Locate the cell with the specified text and output its (X, Y) center coordinate. 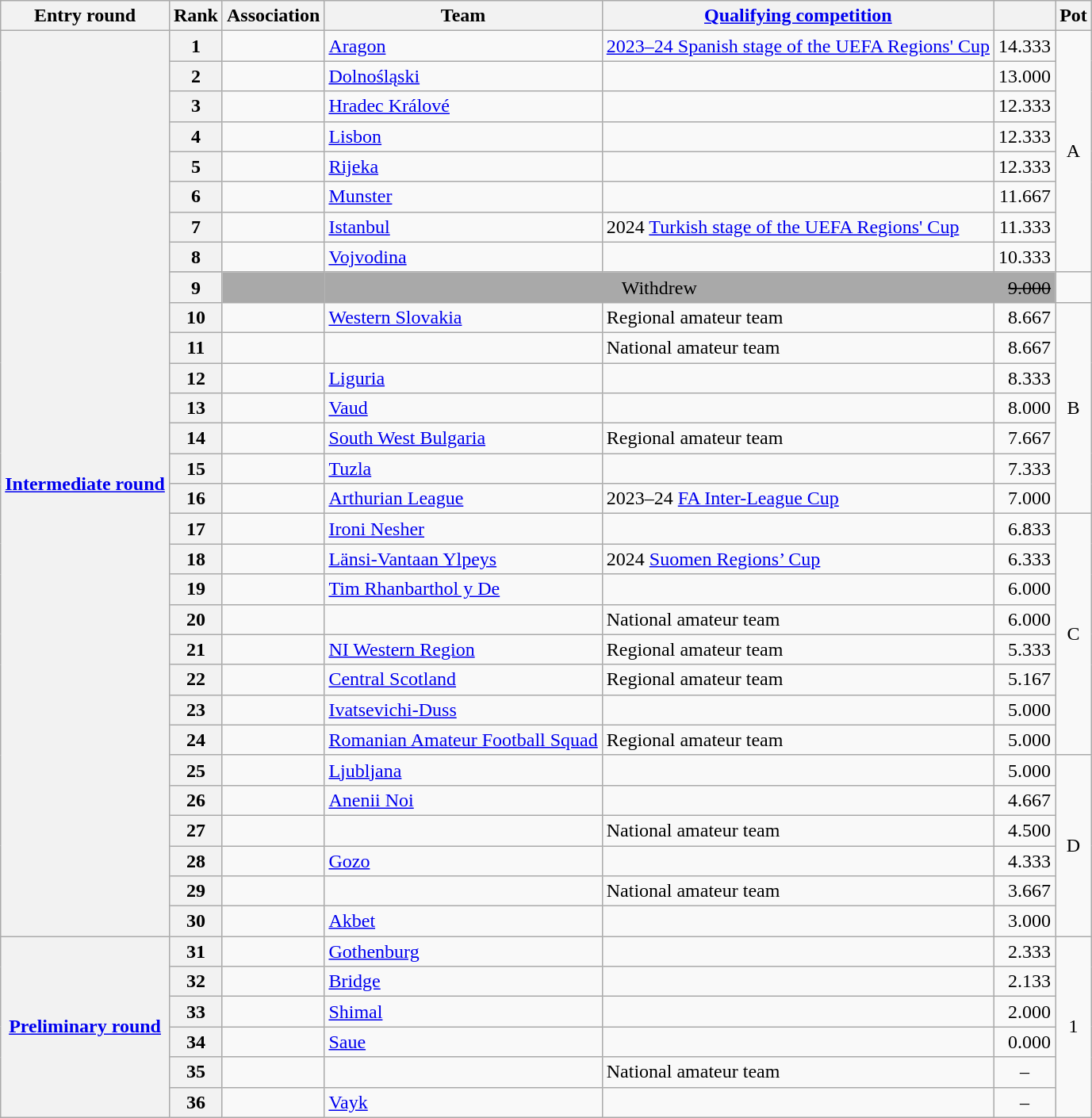
Intermediate round (86, 484)
24 (195, 740)
D (1074, 845)
22 (195, 680)
Liguria (463, 378)
19 (195, 589)
2.133 (1025, 982)
Saue (463, 1042)
Rank (195, 16)
32 (195, 982)
Dolnośląski (463, 76)
30 (195, 921)
Länsi-Vantaan Ylpeys (463, 559)
Ironi Nesher (463, 529)
10 (195, 317)
11.667 (1025, 197)
2.000 (1025, 1012)
14 (195, 438)
3 (195, 106)
Shimal (463, 1012)
Entry round (86, 16)
11.333 (1025, 227)
Aragon (463, 46)
8 (195, 257)
5.333 (1025, 649)
13 (195, 408)
20 (195, 619)
Vaud (463, 408)
9.000 (1025, 287)
Western Slovakia (463, 317)
Vojvodina (463, 257)
28 (195, 860)
7.667 (1025, 438)
29 (195, 891)
31 (195, 951)
12 (195, 378)
Ljubljana (463, 770)
Preliminary round (86, 1027)
13.000 (1025, 76)
Hradec Králové (463, 106)
Vayk (463, 1102)
Munster (463, 197)
0.000 (1025, 1042)
6.833 (1025, 529)
Tuzla (463, 469)
7 (195, 227)
7.000 (1025, 499)
Lisbon (463, 136)
Ivatsevichi-Duss (463, 710)
9 (195, 287)
26 (195, 800)
Istanbul (463, 227)
4.667 (1025, 800)
25 (195, 770)
Qualifying competition (798, 16)
Pot (1074, 16)
18 (195, 559)
4.333 (1025, 860)
4 (195, 136)
8.000 (1025, 408)
2023–24 Spanish stage of the UEFA Regions' Cup (798, 46)
4.500 (1025, 830)
15 (195, 469)
36 (195, 1102)
C (1074, 634)
Tim Rhanbarthol y De (463, 589)
14.333 (1025, 46)
3.000 (1025, 921)
Withdrew (660, 287)
B (1074, 408)
2.333 (1025, 951)
10.333 (1025, 257)
7.333 (1025, 469)
16 (195, 499)
2024 Turkish stage of the UEFA Regions' Cup (798, 227)
A (1074, 151)
Arthurian League (463, 499)
Association (273, 16)
2024 Suomen Regions’ Cup (798, 559)
5 (195, 167)
Team (463, 16)
6.333 (1025, 559)
27 (195, 830)
Bridge (463, 982)
35 (195, 1072)
Central Scotland (463, 680)
11 (195, 347)
2 (195, 76)
23 (195, 710)
6 (195, 197)
Akbet (463, 921)
17 (195, 529)
5.167 (1025, 680)
21 (195, 649)
Gozo (463, 860)
Anenii Noi (463, 800)
2023–24 FA Inter-League Cup (798, 499)
33 (195, 1012)
34 (195, 1042)
8.333 (1025, 378)
3.667 (1025, 891)
Gothenburg (463, 951)
South West Bulgaria (463, 438)
NI Western Region (463, 649)
Rijeka (463, 167)
Romanian Amateur Football Squad (463, 740)
